Search for the cell housing the specified text and yield its [X, Y] center coordinate. 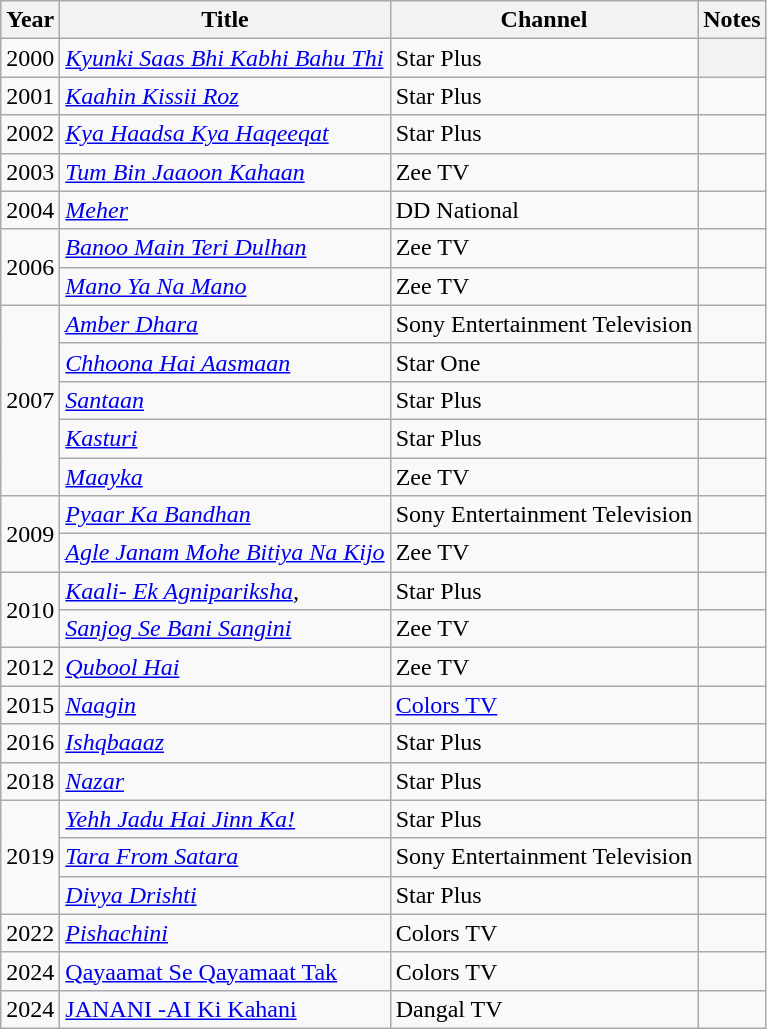
Banoo Main Teri Dulhan [225, 248]
Kaali- Ek Agnipariksha, [225, 591]
Ishqbaaaz [225, 743]
Meher [225, 210]
2010 [30, 610]
Pishachini [225, 933]
DD National [544, 210]
JANANI -AI Ki Kahani [225, 1009]
Kaahin Kissii Roz [225, 96]
Notes [732, 20]
Qayaamat Se Qayamaat Tak [225, 971]
Kyunki Saas Bhi Kabhi Bahu Thi [225, 58]
Kasturi [225, 438]
2015 [30, 705]
Sanjog Se Bani Sangini [225, 629]
Year [30, 20]
2004 [30, 210]
Tara From Satara [225, 857]
2012 [30, 667]
Naagin [225, 705]
2007 [30, 400]
Chhoona Hai Aasmaan [225, 362]
Yehh Jadu Hai Jinn Ka! [225, 819]
Tum Bin Jaaoon Kahaan [225, 172]
Dangal TV [544, 1009]
Divya Drishti [225, 895]
2000 [30, 58]
Santaan [225, 400]
Qubool Hai [225, 667]
Star One [544, 362]
Mano Ya Na Mano [225, 286]
Maayka [225, 477]
2019 [30, 857]
2001 [30, 96]
2018 [30, 781]
Agle Janam Mohe Bitiya Na Kijo [225, 553]
Nazar [225, 781]
2016 [30, 743]
Pyaar Ka Bandhan [225, 515]
Kya Haadsa Kya Haqeeqat [225, 134]
2003 [30, 172]
Amber Dhara [225, 324]
Channel [544, 20]
2002 [30, 134]
2022 [30, 933]
Title [225, 20]
2009 [30, 534]
2006 [30, 267]
